Find where the given text appears and provide that cell's center as [X, Y] coordinate. 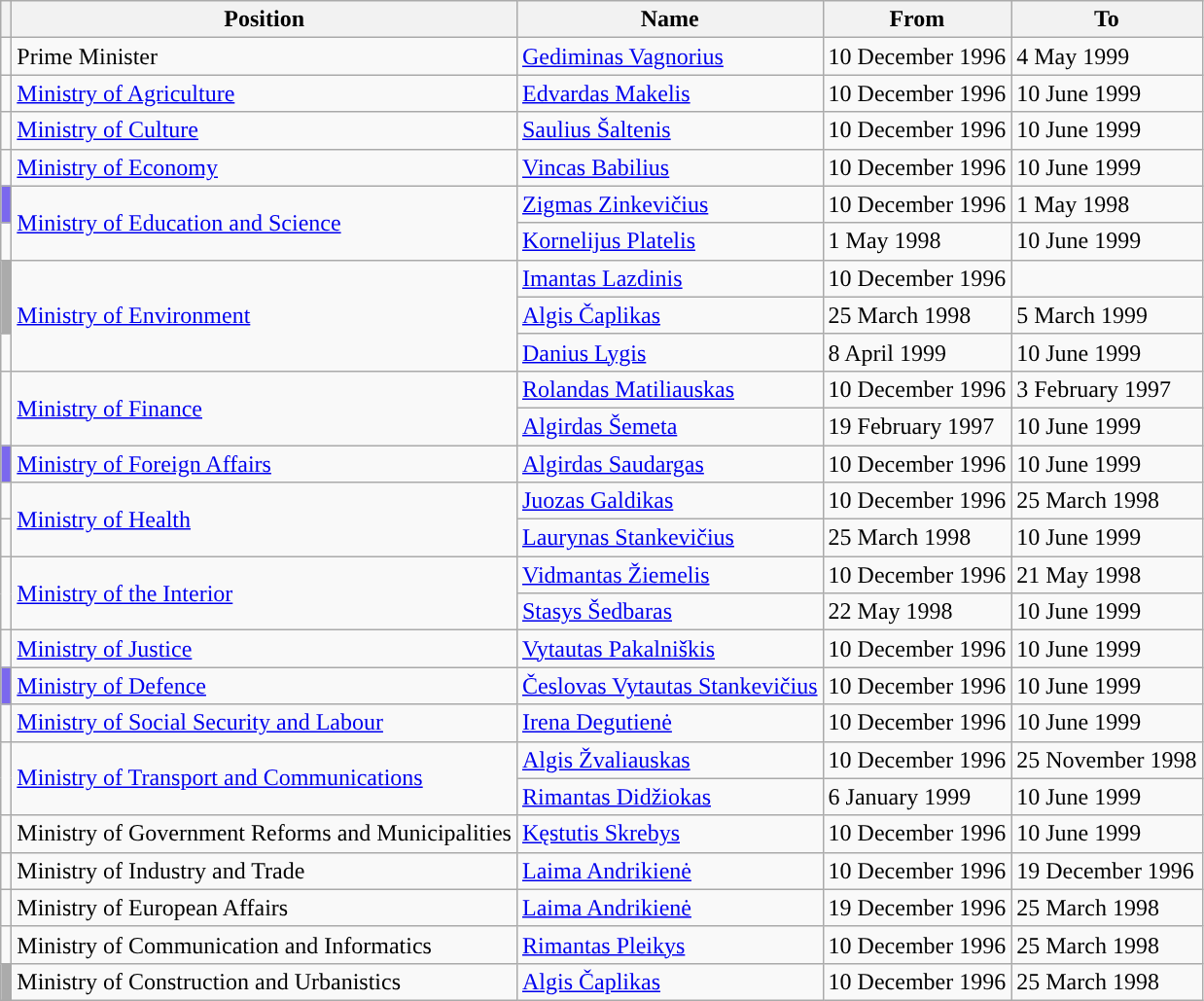
Ministry of Defence [265, 686]
Rimantas Pleikys [669, 945]
Vincas Babilius [669, 167]
Ministry of Foreign Affairs [265, 464]
4 May 1999 [1107, 56]
Name [669, 19]
Irena Degutienė [669, 723]
Kęstutis Skrebys [669, 834]
From [917, 19]
Ministry of Finance [265, 408]
Rolandas Matiliauskas [669, 389]
Laurynas Stankevičius [669, 538]
Vidmantas Žiemelis [669, 575]
Ministry of the Interior [265, 593]
Ministry of Economy [265, 167]
Stasys Šedbaras [669, 612]
Ministry of Culture [265, 130]
Juozas Galdikas [669, 501]
Rimantas Didžiokas [669, 797]
Algirdas Šemeta [669, 426]
3 February 1997 [1107, 389]
Saulius Šaltenis [669, 130]
Algis Žvaliauskas [669, 760]
6 January 1999 [917, 797]
Ministry of Agriculture [265, 93]
Danius Lygis [669, 352]
Kornelijus Platelis [669, 241]
25 November 1998 [1107, 760]
Ministry of Construction and Urbanistics [265, 982]
Algirdas Saudargas [669, 464]
Prime Minister [265, 56]
Česlovas Vytautas Stankevičius [669, 686]
Ministry of Industry and Trade [265, 871]
Position [265, 19]
Gediminas Vagnorius [669, 56]
Edvardas Makelis [669, 93]
Ministry of Health [265, 519]
8 April 1999 [917, 352]
19 February 1997 [917, 426]
To [1107, 19]
5 March 1999 [1107, 315]
Ministry of Transport and Communications [265, 778]
22 May 1998 [917, 612]
Ministry of Communication and Informatics [265, 945]
Ministry of Government Reforms and Municipalities [265, 834]
Imantas Lazdinis [669, 278]
21 May 1998 [1107, 575]
Ministry of Environment [265, 315]
Ministry of Justice [265, 649]
Vytautas Pakalniškis [669, 649]
Ministry of Social Security and Labour [265, 723]
Zigmas Zinkevičius [669, 204]
Ministry of Education and Science [265, 223]
Ministry of European Affairs [265, 908]
